Output the [X, Y] coordinate of the center of the cell containing the given text.  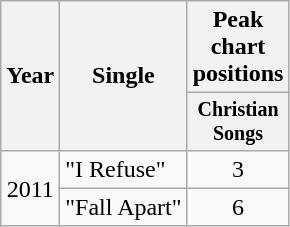
Christian Songs [238, 122]
Single [124, 76]
"Fall Apart" [124, 207]
3 [238, 169]
Year [30, 76]
Peak chart positions [238, 47]
6 [238, 207]
2011 [30, 188]
"I Refuse" [124, 169]
